Search for the cell housing the specified text and yield its (x, y) center coordinate. 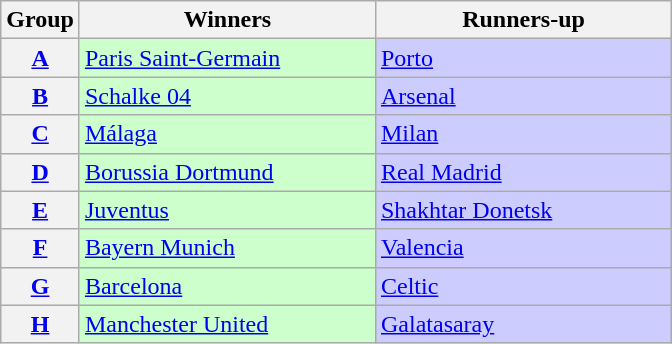
Milan (523, 134)
Juventus (227, 210)
Valencia (523, 248)
F (40, 248)
Manchester United (227, 324)
Porto (523, 58)
Barcelona (227, 286)
Galatasaray (523, 324)
Málaga (227, 134)
E (40, 210)
Schalke 04 (227, 96)
D (40, 172)
H (40, 324)
B (40, 96)
Shakhtar Donetsk (523, 210)
Group (40, 20)
Borussia Dortmund (227, 172)
G (40, 286)
Winners (227, 20)
Arsenal (523, 96)
Bayern Munich (227, 248)
Celtic (523, 286)
Paris Saint-Germain (227, 58)
C (40, 134)
Real Madrid (523, 172)
A (40, 58)
Runners-up (523, 20)
